Scan for the cell matching the given text and deliver its (X, Y) coordinate at center. 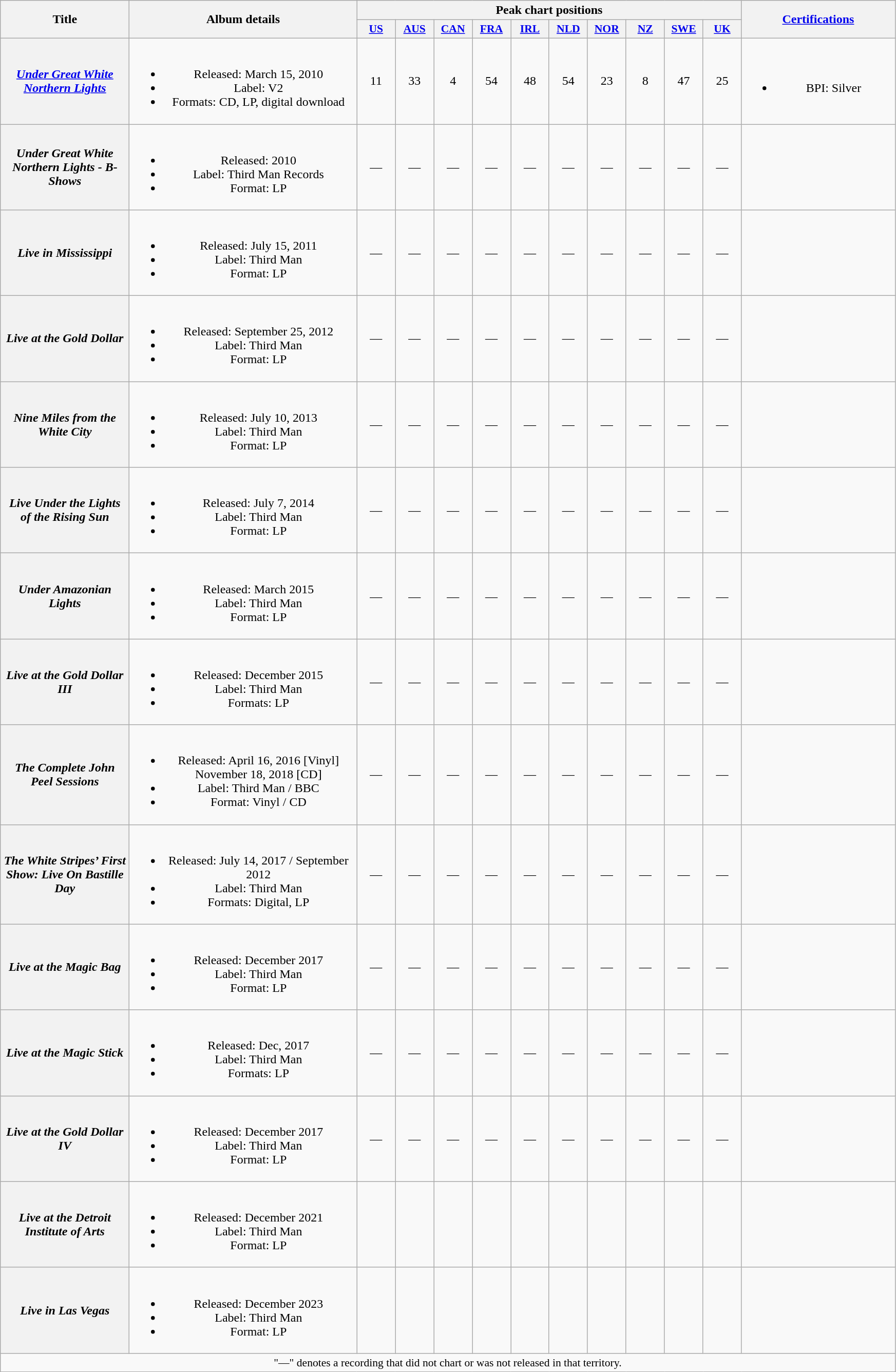
4 (453, 81)
Released: September 25, 2012Label: Third ManFormat: LP (243, 339)
Live at the Gold Dollar (65, 339)
UK (722, 29)
11 (376, 81)
Live at the Detroit Institute of Arts (65, 1225)
Live Under the Lights of the Rising Sun (65, 511)
Released: March 2015Label: Third ManFormat: LP (243, 596)
Released: March 15, 2010Label: V2Formats: CD, LP, digital download (243, 81)
Live in Las Vegas (65, 1310)
CAN (453, 29)
Released: July 14, 2017 / September 2012Label: Third ManFormats: Digital, LP (243, 874)
Released: July 10, 2013Label: Third ManFormat: LP (243, 424)
Nine Miles from the White City (65, 424)
Released: December 2015Label: Third ManFormats: LP (243, 682)
Released: December 2021Label: Third ManFormat: LP (243, 1225)
Released: December 2023Label: Third ManFormat: LP (243, 1310)
Live at the Magic Stick (65, 1053)
23 (607, 81)
Released: July 7, 2014Label: Third ManFormat: LP (243, 511)
Live at the Magic Bag (65, 967)
Under Amazonian Lights (65, 596)
Certifications (818, 20)
48 (530, 81)
Released: 2010Label: Third Man RecordsFormat: LP (243, 167)
The Complete John Peel Sessions (65, 775)
"—" denotes a recording that did not chart or was not released in that territory. (448, 1362)
Peak chart positions (549, 10)
Released: April 16, 2016 [Vinyl] November 18, 2018 [CD]Label: Third Man / BBCFormat: Vinyl / CD (243, 775)
Album details (243, 20)
NZ (645, 29)
Live in Mississippi (65, 253)
NOR (607, 29)
33 (415, 81)
NLD (568, 29)
Title (65, 20)
AUS (415, 29)
Released: Dec, 2017Label: Third ManFormats: LP (243, 1053)
Live at the Gold Dollar IV (65, 1138)
Under Great White Northern Lights (65, 81)
SWE (684, 29)
FRA (492, 29)
US (376, 29)
Live at the Gold Dollar III (65, 682)
Released: July 15, 2011Label: Third ManFormat: LP (243, 253)
8 (645, 81)
IRL (530, 29)
BPI: Silver (818, 81)
47 (684, 81)
Under Great White Northern Lights - B-Shows (65, 167)
25 (722, 81)
The White Stripes’ First Show: Live On Bastille Day (65, 874)
